Return [X, Y] of the center of cell containing provided text 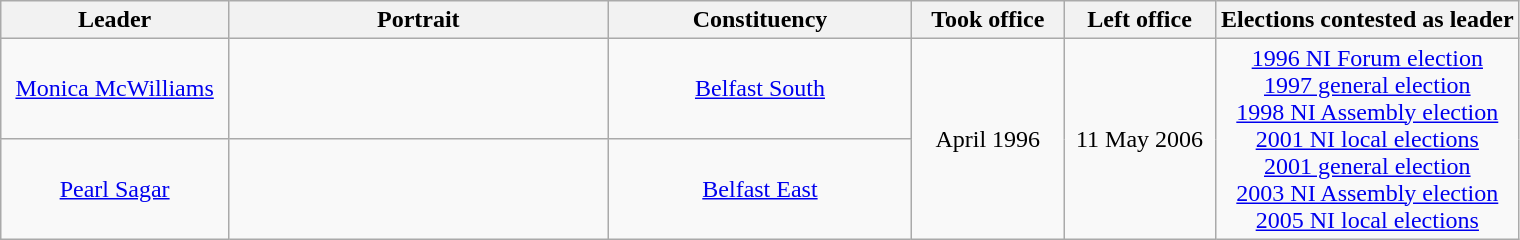
Elections contested as leader [1367, 20]
Portrait [418, 20]
Belfast South [760, 89]
Left office [1140, 20]
Belfast East [760, 189]
Constituency [760, 20]
Leader [115, 20]
Pearl Sagar [115, 189]
Took office [988, 20]
Monica McWilliams [115, 89]
11 May 2006 [1140, 139]
April 1996 [988, 139]
